Determine the [x, y] coordinate at the center of the cell enclosing the given text.  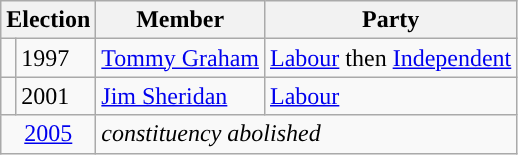
Labour [390, 96]
Labour then Independent [390, 58]
constituency abolished [306, 134]
Tommy Graham [180, 58]
Jim Sheridan [180, 96]
Party [390, 20]
2005 [48, 134]
2001 [56, 96]
Election [48, 20]
1997 [56, 58]
Member [180, 20]
